Output the (X, Y) coordinate of the center of the cell containing the given text.  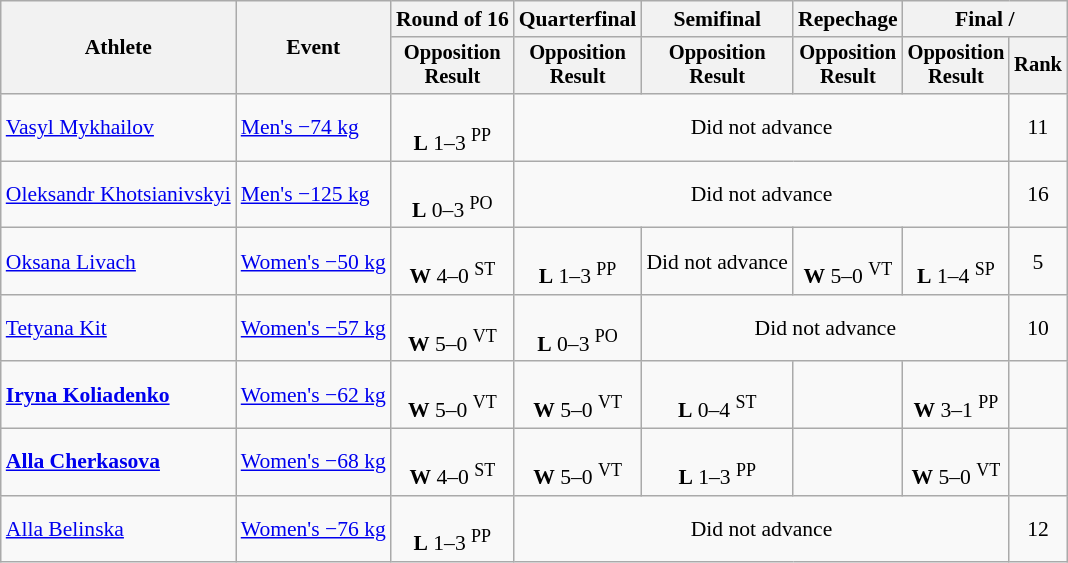
Repechage (848, 19)
L 1–4 SP (956, 262)
Alla Belinska (118, 528)
Women's −57 kg (314, 328)
Event (314, 48)
Final / (985, 19)
Round of 16 (452, 19)
5 (1038, 262)
Women's −50 kg (314, 262)
Rank (1038, 66)
Men's −74 kg (314, 128)
Men's −125 kg (314, 194)
10 (1038, 328)
Women's −76 kg (314, 528)
Oleksandr Khotsianivskyi (118, 194)
L 0–4 ST (717, 396)
12 (1038, 528)
11 (1038, 128)
Semifinal (717, 19)
Women's −68 kg (314, 462)
16 (1038, 194)
Quarterfinal (578, 19)
Tetyana Kit (118, 328)
Iryna Koliadenko (118, 396)
Alla Cherkasova (118, 462)
Athlete (118, 48)
Women's −62 kg (314, 396)
Oksana Livach (118, 262)
W 3–1 PP (956, 396)
Vasyl Mykhailov (118, 128)
